Capture the cell that displays the provided text and extract its (x, y) central coordinate. 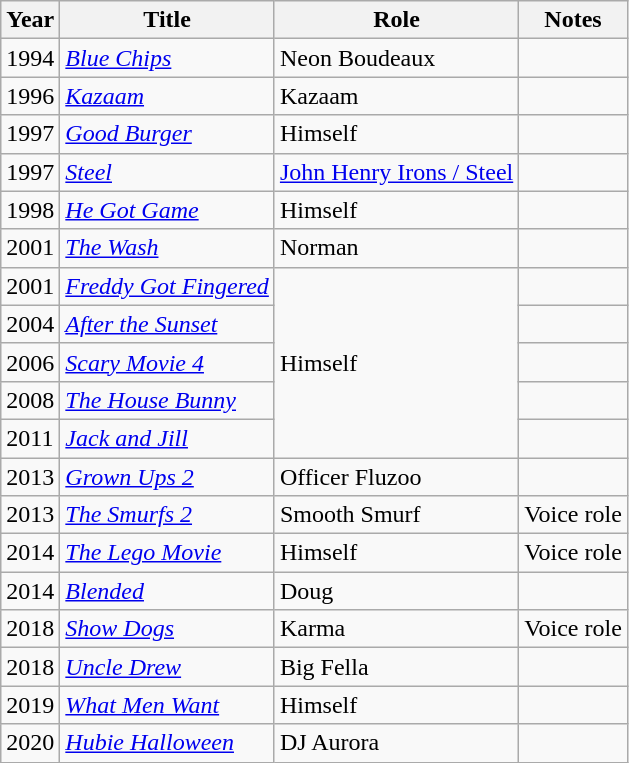
1998 (30, 210)
Role (396, 20)
The Smurfs 2 (168, 515)
Grown Ups 2 (168, 477)
Neon Boudeaux (396, 58)
After the Sunset (168, 324)
The House Bunny (168, 400)
2011 (30, 438)
John Henry Irons / Steel (396, 172)
Smooth Smurf (396, 515)
Uncle Drew (168, 667)
1996 (30, 96)
Title (168, 20)
2019 (30, 705)
Blue Chips (168, 58)
1994 (30, 58)
DJ Aurora (396, 743)
2004 (30, 324)
What Men Want (168, 705)
The Lego Movie (168, 553)
Good Burger (168, 134)
Steel (168, 172)
2008 (30, 400)
Show Dogs (168, 629)
Notes (574, 20)
2020 (30, 743)
Officer Fluzoo (396, 477)
Scary Movie 4 (168, 362)
Blended (168, 591)
Hubie Halloween (168, 743)
Big Fella (396, 667)
Year (30, 20)
Doug (396, 591)
The Wash (168, 248)
Freddy Got Fingered (168, 286)
Norman (396, 248)
2006 (30, 362)
Karma (396, 629)
Jack and Jill (168, 438)
He Got Game (168, 210)
